Identify which cell holds the provided text, then report its [X, Y] central coordinate. 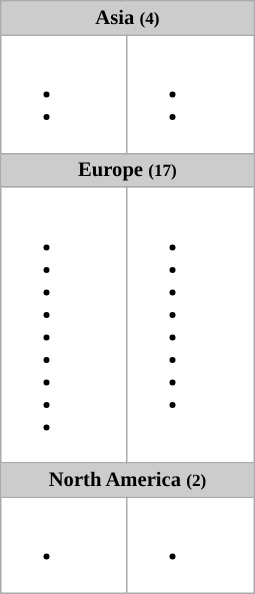
Asia (4) [128, 17]
Europe (17) [128, 170]
North America (2) [128, 479]
